Capture the cell that displays the provided text and extract its [x, y] central coordinate. 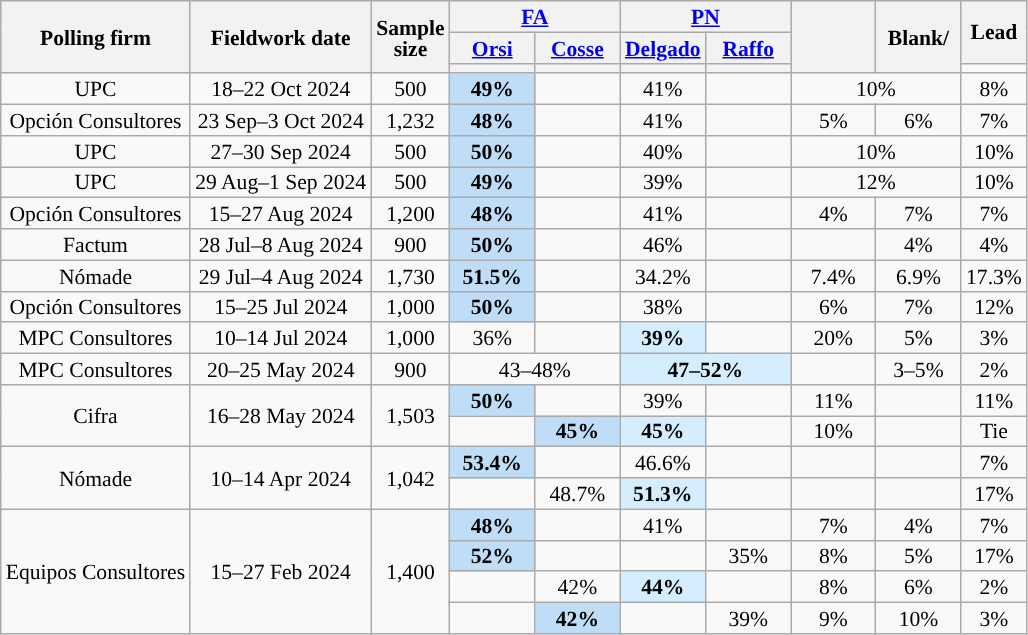
28 Jul–8 Aug 2024 [280, 244]
1,200 [410, 214]
15–27 Feb 2024 [280, 571]
35% [748, 556]
1,042 [410, 478]
53.4% [492, 462]
18–22 Oct 2024 [280, 90]
9% [834, 618]
17.3% [994, 276]
Orsi [492, 48]
7.4% [834, 276]
51.3% [663, 494]
Lead [994, 32]
48.7% [578, 494]
6.9% [918, 276]
Fieldwork date [280, 37]
3–5% [918, 370]
1,730 [410, 276]
Raffo [748, 48]
38% [663, 306]
52% [492, 556]
46% [663, 244]
47–52% [706, 370]
20% [834, 338]
10–14 Jul 2024 [280, 338]
44% [663, 588]
29 Aug–1 Sep 2024 [280, 182]
FA [535, 16]
Equipos Consultores [96, 571]
Cosse [578, 48]
10–14 Apr 2024 [280, 478]
Samplesize [410, 37]
27–30 Sep 2024 [280, 152]
1,232 [410, 120]
16–28 May 2024 [280, 416]
15–27 Aug 2024 [280, 214]
46.6% [663, 462]
34.2% [663, 276]
Cifra [96, 416]
20–25 May 2024 [280, 370]
43–48% [535, 370]
Factum [96, 244]
36% [492, 338]
Delgado [663, 48]
15–25 Jul 2024 [280, 306]
1,503 [410, 416]
Blank/ [918, 37]
Polling firm [96, 37]
23 Sep–3 Oct 2024 [280, 120]
1,400 [410, 571]
40% [663, 152]
29 Jul–4 Aug 2024 [280, 276]
51.5% [492, 276]
PN [706, 16]
Tie [994, 432]
